Provide the [x, y] coordinate of the cell's center where the given text is located.  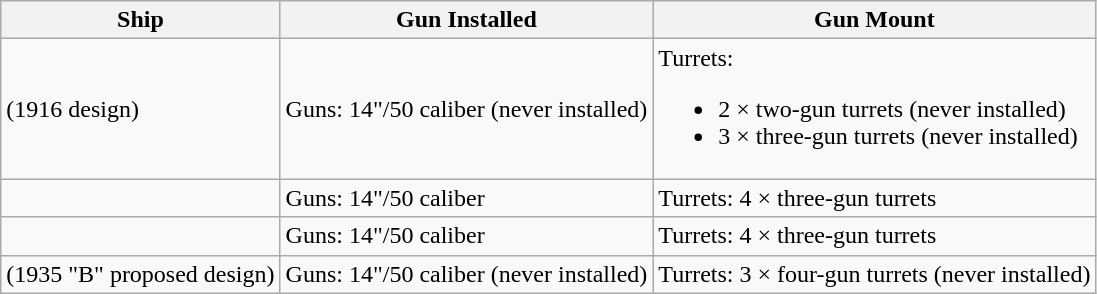
Turrets: 3 × four-gun turrets (never installed) [874, 274]
Gun Mount [874, 20]
Gun Installed [466, 20]
Ship [140, 20]
(1935 "B" proposed design) [140, 274]
(1916 design) [140, 109]
Turrets:2 × two-gun turrets (never installed)3 × three-gun turrets (never installed) [874, 109]
